Identify which cell holds the provided text, then report its (X, Y) central coordinate. 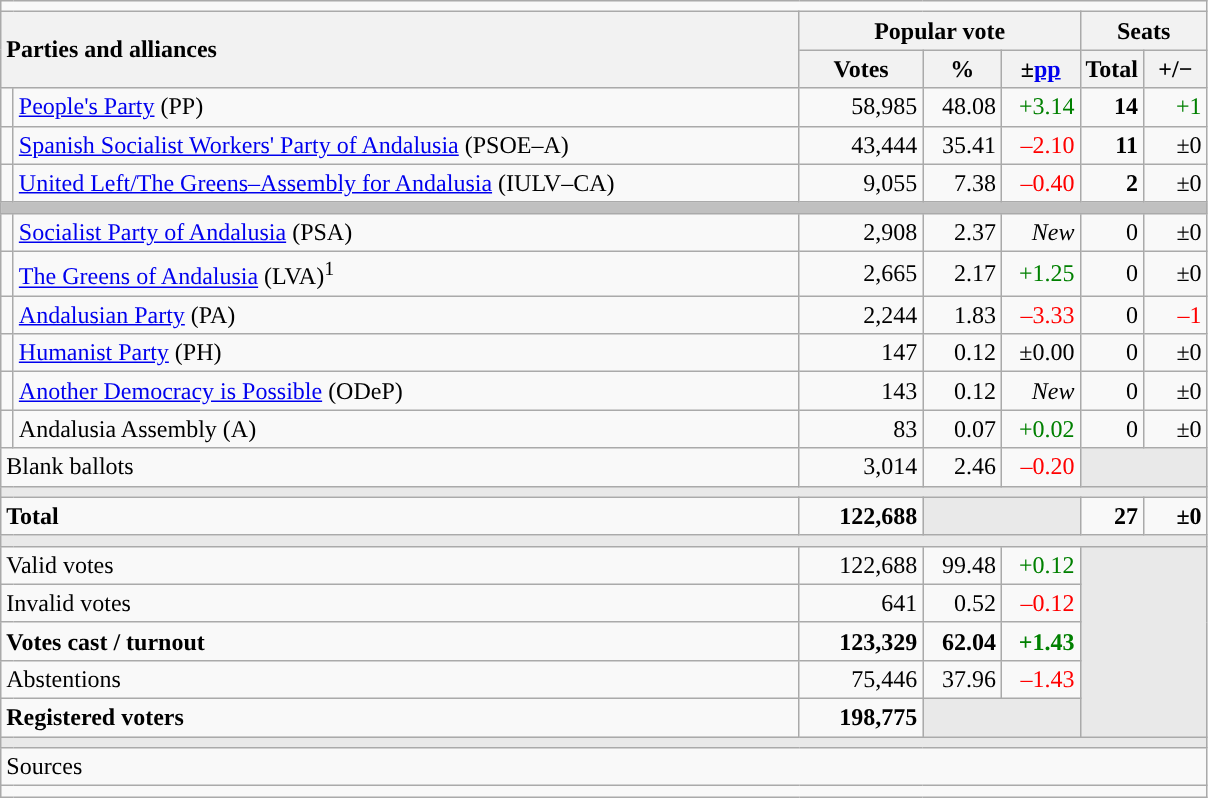
Parties and alliances (400, 50)
641 (861, 603)
People's Party (PP) (406, 107)
Blank ballots (400, 467)
27 (1112, 516)
Popular vote (940, 31)
Abstentions (400, 679)
+1.43 (1040, 641)
Humanist Party (PH) (406, 353)
Sources (604, 767)
2,665 (861, 274)
35.41 (962, 145)
1.83 (962, 315)
14 (1112, 107)
2,908 (861, 232)
Votes (861, 69)
United Left/The Greens–Assembly for Andalusia (IULV–CA) (406, 183)
198,775 (861, 718)
–1 (1176, 315)
123,329 (861, 641)
83 (861, 429)
+0.12 (1040, 565)
2.46 (962, 467)
147 (861, 353)
Valid votes (400, 565)
Andalusian Party (PA) (406, 315)
+1 (1176, 107)
99.48 (962, 565)
75,446 (861, 679)
Registered voters (400, 718)
0.07 (962, 429)
Another Democracy is Possible (ODeP) (406, 391)
–1.43 (1040, 679)
Votes cast / turnout (400, 641)
The Greens of Andalusia (LVA)1 (406, 274)
2,244 (861, 315)
–3.33 (1040, 315)
Socialist Party of Andalusia (PSA) (406, 232)
–0.20 (1040, 467)
43,444 (861, 145)
+1.25 (1040, 274)
0.52 (962, 603)
+0.02 (1040, 429)
% (962, 69)
Invalid votes (400, 603)
–0.40 (1040, 183)
+/− (1176, 69)
3,014 (861, 467)
2.17 (962, 274)
±0.00 (1040, 353)
+3.14 (1040, 107)
Spanish Socialist Workers' Party of Andalusia (PSOE–A) (406, 145)
±pp (1040, 69)
–2.10 (1040, 145)
11 (1112, 145)
2 (1112, 183)
Andalusia Assembly (A) (406, 429)
62.04 (962, 641)
9,055 (861, 183)
143 (861, 391)
48.08 (962, 107)
37.96 (962, 679)
2.37 (962, 232)
–0.12 (1040, 603)
58,985 (861, 107)
7.38 (962, 183)
Seats (1144, 31)
